Capture the cell that displays the provided text and extract its (x, y) central coordinate. 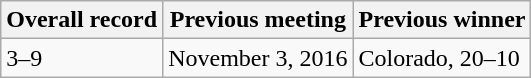
Overall record (82, 20)
Colorado, 20–10 (442, 58)
Previous meeting (258, 20)
3–9 (82, 58)
Previous winner (442, 20)
November 3, 2016 (258, 58)
